Identify which cell holds the provided text, then report its (x, y) central coordinate. 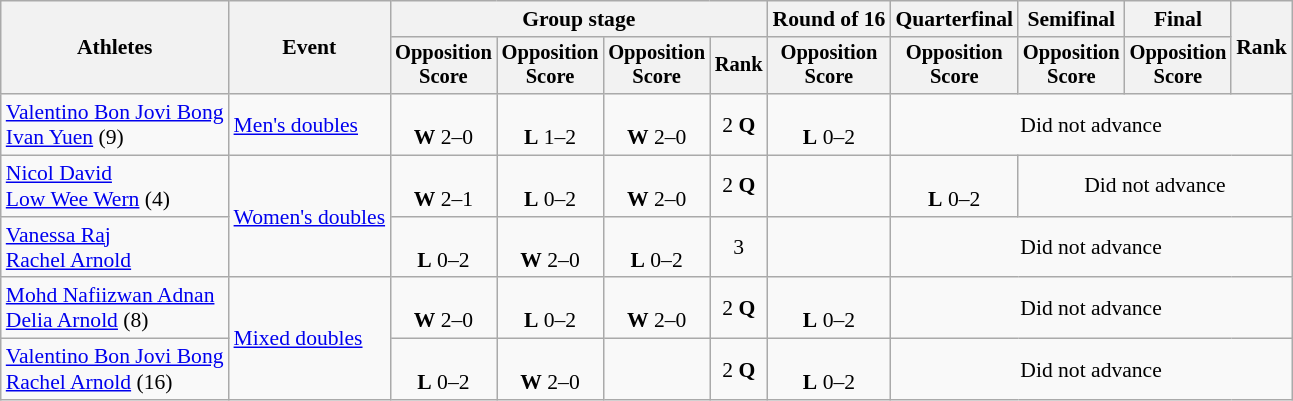
Valentino Bon Jovi BongIvan Yuen (9) (115, 124)
Quarterfinal (954, 19)
Semifinal (1072, 19)
Men's doubles (310, 124)
Mixed doubles (310, 339)
Women's doubles (310, 217)
3 (739, 248)
Nicol DavidLow Wee Wern (4) (115, 186)
Valentino Bon Jovi BongRachel Arnold (16) (115, 370)
Event (310, 48)
Group stage (578, 19)
L 1–2 (550, 124)
Mohd Nafiizwan AdnanDelia Arnold (8) (115, 308)
Round of 16 (828, 19)
W 2–1 (444, 186)
Athletes (115, 48)
Final (1178, 19)
Vanessa RajRachel Arnold (115, 248)
